Pinpoint the cell where the given text exists, returning its (x, y) midpoint coordinate. 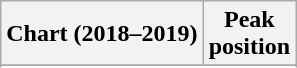
Peakposition (249, 34)
Chart (2018–2019) (102, 34)
